Return the (x, y) coordinate for the center point of the cell that contains the specified text.  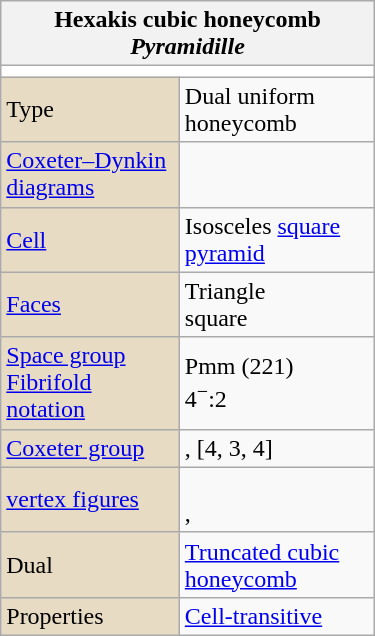
Truncated cubic honeycomb (276, 564)
Properties (90, 616)
Cell-transitive (276, 616)
Hexakis cubic honeycombPyramidille (188, 34)
vertex figures (90, 500)
Pmm (221)4−:2 (276, 383)
, [4, 3, 4] (276, 448)
Isosceles square pyramid (276, 240)
Dual (90, 564)
Coxeter–Dynkin diagrams (90, 174)
Coxeter group (90, 448)
Dual uniform honeycomb (276, 110)
, (276, 500)
Faces (90, 304)
Cell (90, 240)
Space groupFibrifold notation (90, 383)
Type (90, 110)
Trianglesquare (276, 304)
